Find where the given text appears and provide that cell's center as [X, Y] coordinate. 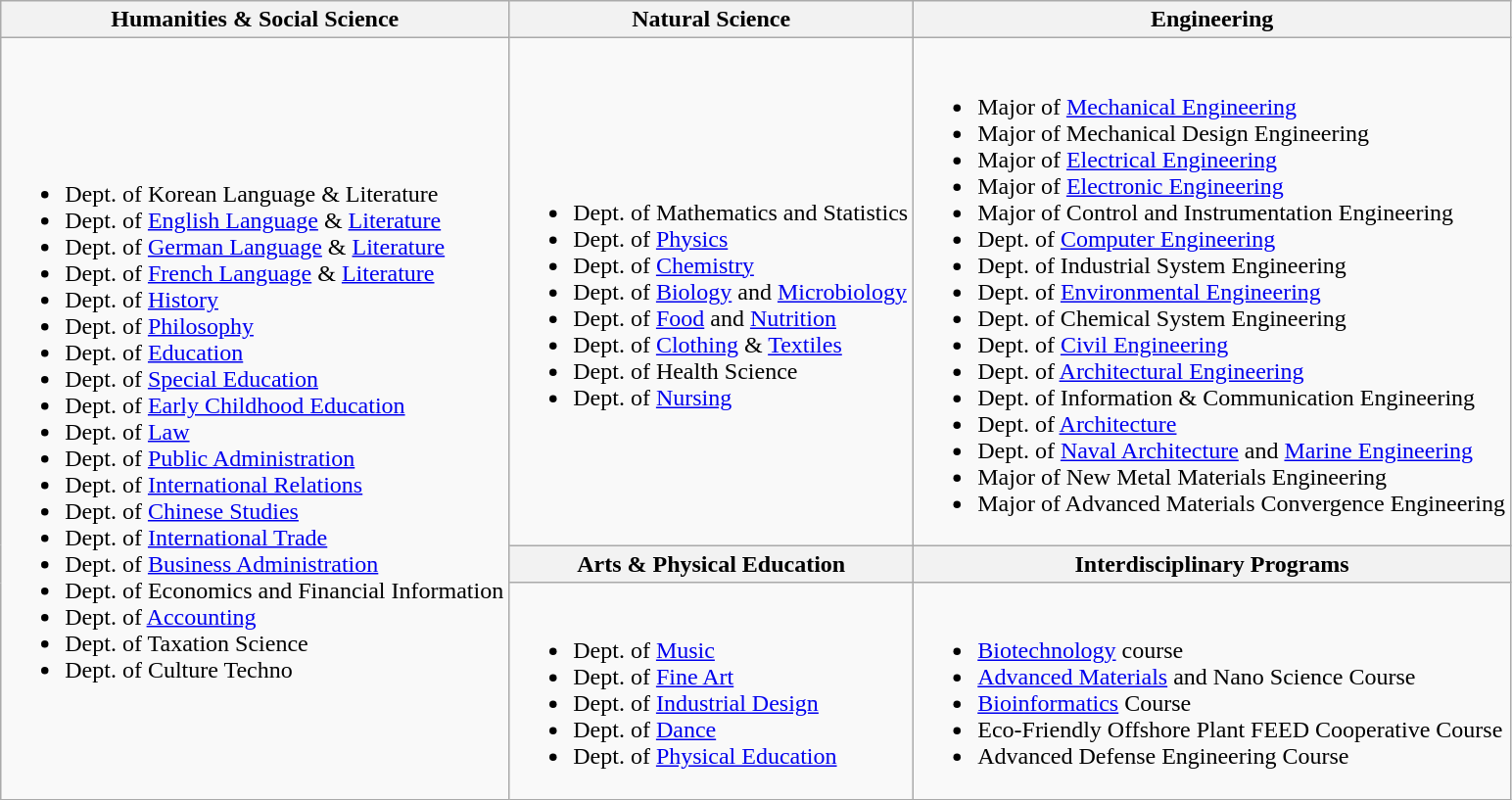
Dept. of MusicDept. of Fine ArtDept. of Industrial DesignDept. of DanceDept. of Physical Education [711, 691]
Engineering [1212, 20]
Natural Science [711, 20]
Humanities & Social Science [255, 20]
Interdisciplinary Programs [1212, 564]
Arts & Physical Education [711, 564]
